From the cell containing the given text, extract its center point as [x, y] coordinate. 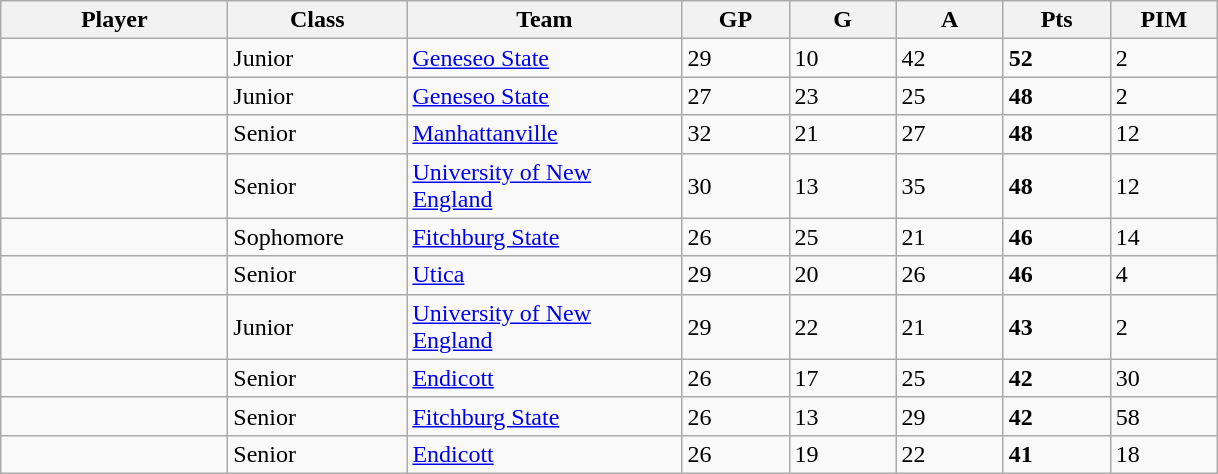
Manhattanville [544, 134]
PIM [1164, 20]
Pts [1056, 20]
58 [1164, 416]
19 [842, 454]
A [950, 20]
17 [842, 378]
10 [842, 58]
G [842, 20]
35 [950, 186]
32 [736, 134]
43 [1056, 326]
Team [544, 20]
18 [1164, 454]
Utica [544, 275]
20 [842, 275]
GP [736, 20]
Class [318, 20]
Sophomore [318, 237]
41 [1056, 454]
52 [1056, 58]
14 [1164, 237]
Player [114, 20]
23 [842, 96]
4 [1164, 275]
